Determine the (X, Y) coordinate at the center of the cell enclosing the given text.  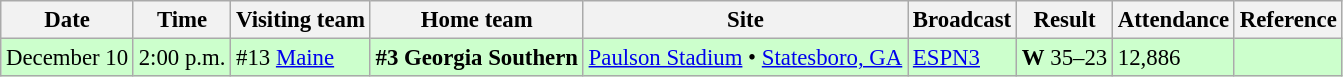
Visiting team (300, 20)
2:00 p.m. (182, 58)
Date (68, 20)
Attendance (1174, 20)
Reference (1288, 20)
W 35–23 (1064, 58)
Home team (476, 20)
Time (182, 20)
Broadcast (962, 20)
12,886 (1174, 58)
#13 Maine (300, 58)
December 10 (68, 58)
#3 Georgia Southern (476, 58)
Site (745, 20)
Paulson Stadium • Statesboro, GA (745, 58)
ESPN3 (962, 58)
Result (1064, 20)
